Capture the cell that displays the provided text and extract its [x, y] central coordinate. 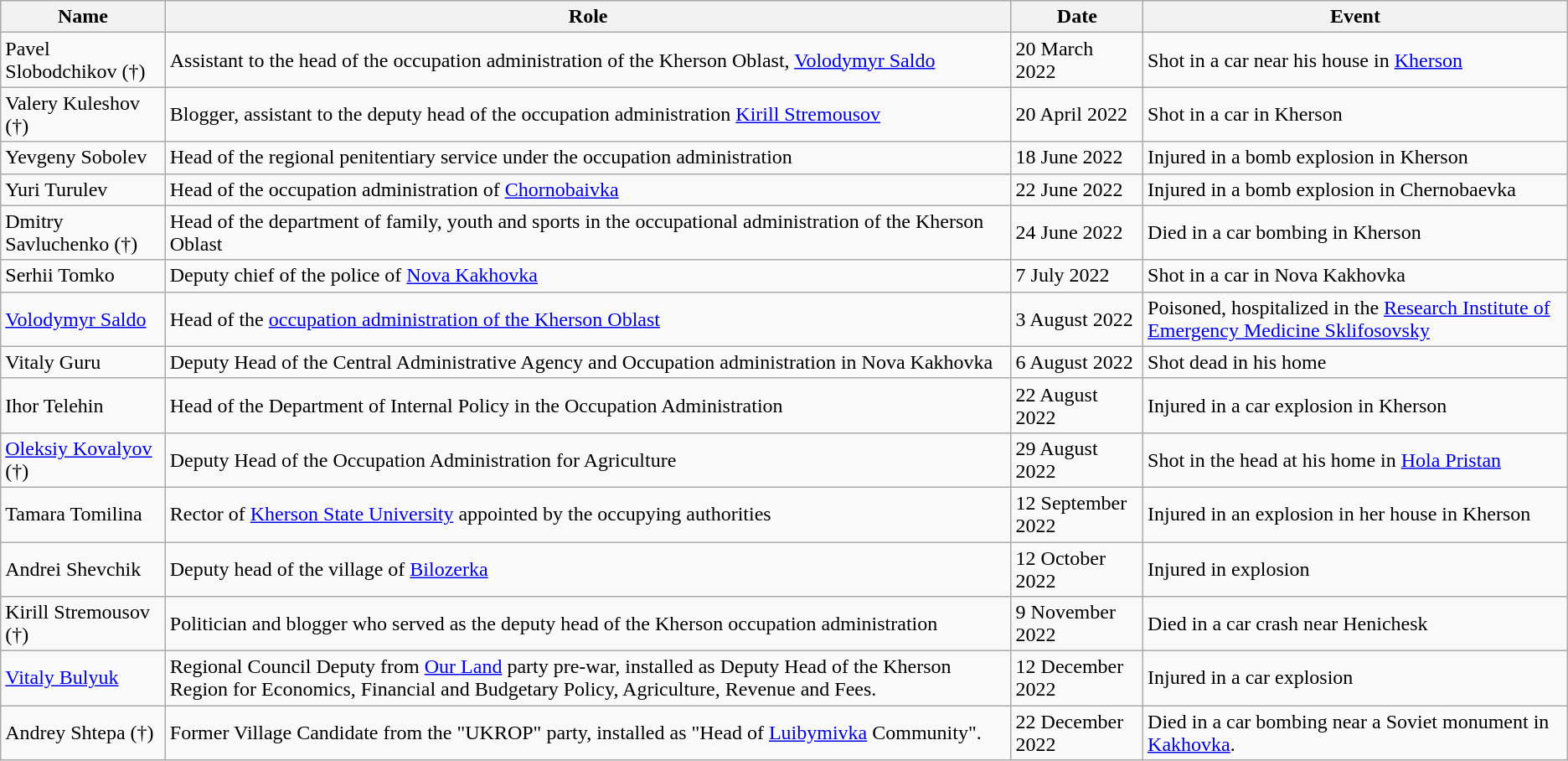
12 December 2022 [1077, 679]
Dmitry Savluchenko (†) [83, 233]
Poisoned, hospitalized in the Research Institute of Emergency Medicine Sklifosovsky [1355, 318]
Kirill Stremousov (†) [83, 624]
22 December 2022 [1077, 733]
Injured in a bomb explosion in Chernobaevka [1355, 189]
Valery Kuleshov (†) [83, 114]
20 April 2022 [1077, 114]
Head of the occupation administration of Chornobaivka [588, 189]
Yevgeny Sobolev [83, 158]
Shot in the head at his home in Hola Pristan [1355, 459]
20 March 2022 [1077, 60]
Oleksiy Kovalyov (†) [83, 459]
Head of the Department of Internal Policy in the Occupation Administration [588, 406]
12 September 2022 [1077, 515]
Injured in explosion [1355, 568]
Deputy Head of the Central Administrative Agency and Occupation administration in Nova Kakhovka [588, 362]
Role [588, 17]
Date [1077, 17]
Head of the regional penitentiary service under the occupation administration [588, 158]
Injured in an explosion in her house in Kherson [1355, 515]
Rector of Kherson State University appointed by the occupying authorities [588, 515]
7 July 2022 [1077, 276]
Died in a car crash near Henichesk [1355, 624]
Event [1355, 17]
Assistant to the head of the occupation administration of the Kherson Oblast, Volodymyr Saldo [588, 60]
Pavel Slobodchikov (†) [83, 60]
Former Village Candidate from the "UKROP" party, installed as "Head of Luibymivka Community". [588, 733]
Died in a car bombing near a Soviet monument in Kakhovka. [1355, 733]
Serhii Tomko [83, 276]
Blogger, assistant to the deputy head of the occupation administration Kirill Stremousov [588, 114]
Died in a car bombing in Kherson [1355, 233]
9 November 2022 [1077, 624]
Tamara Tomilina [83, 515]
Deputy Head of the Occupation Administration for Agriculture [588, 459]
Shot in a car in Nova Kakhovka [1355, 276]
Vitaly Guru [83, 362]
Yuri Turulev [83, 189]
Head of the department of family, youth and sports in the occupational administration of the Kherson Oblast [588, 233]
Volodymyr Saldo [83, 318]
Injured in a bomb explosion in Kherson [1355, 158]
Head of the occupation administration of the Kherson Oblast [588, 318]
29 August 2022 [1077, 459]
Name [83, 17]
Deputy chief of the police of Nova Kakhovka [588, 276]
Injured in a car explosion in Kherson [1355, 406]
Shot dead in his home [1355, 362]
Vitaly Bulyuk [83, 679]
3 August 2022 [1077, 318]
Deputy head of the village of Bilozerka [588, 568]
22 August 2022 [1077, 406]
Injured in a car explosion [1355, 679]
6 August 2022 [1077, 362]
Politician and blogger who served as the deputy head of the Kherson occupation administration [588, 624]
Ihor Telehin [83, 406]
24 June 2022 [1077, 233]
22 June 2022 [1077, 189]
Andrey Shtepa (†) [83, 733]
Shot in a car near his house in Kherson [1355, 60]
18 June 2022 [1077, 158]
12 October 2022 [1077, 568]
Shot in a car in Kherson [1355, 114]
Andrei Shevchik [83, 568]
